Return [x, y] of the center of cell containing provided text 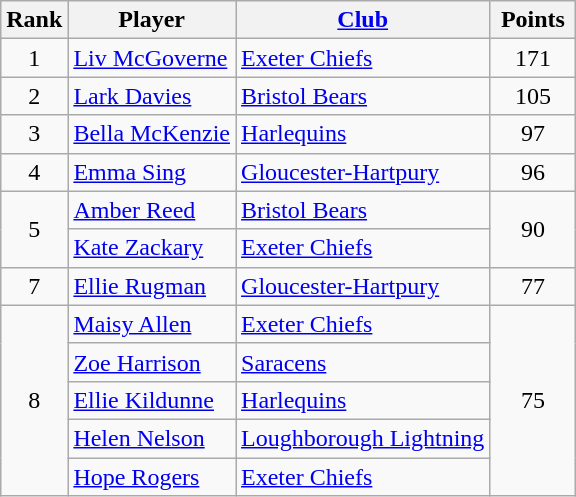
2 [34, 96]
Hope Rogers [152, 477]
Zoe Harrison [152, 362]
3 [34, 134]
Loughborough Lightning [363, 438]
4 [34, 172]
8 [34, 400]
Kate Zackary [152, 248]
Lark Davies [152, 96]
75 [533, 400]
Maisy Allen [152, 324]
105 [533, 96]
Points [533, 20]
7 [34, 286]
Ellie Rugman [152, 286]
Rank [34, 20]
171 [533, 58]
Helen Nelson [152, 438]
Ellie Kildunne [152, 400]
Player [152, 20]
Liv McGoverne [152, 58]
Bella McKenzie [152, 134]
Emma Sing [152, 172]
97 [533, 134]
Saracens [363, 362]
1 [34, 58]
Club [363, 20]
5 [34, 229]
Amber Reed [152, 210]
90 [533, 229]
96 [533, 172]
77 [533, 286]
